Extract the (X, Y) coordinate from the center of the cell holding the provided text.  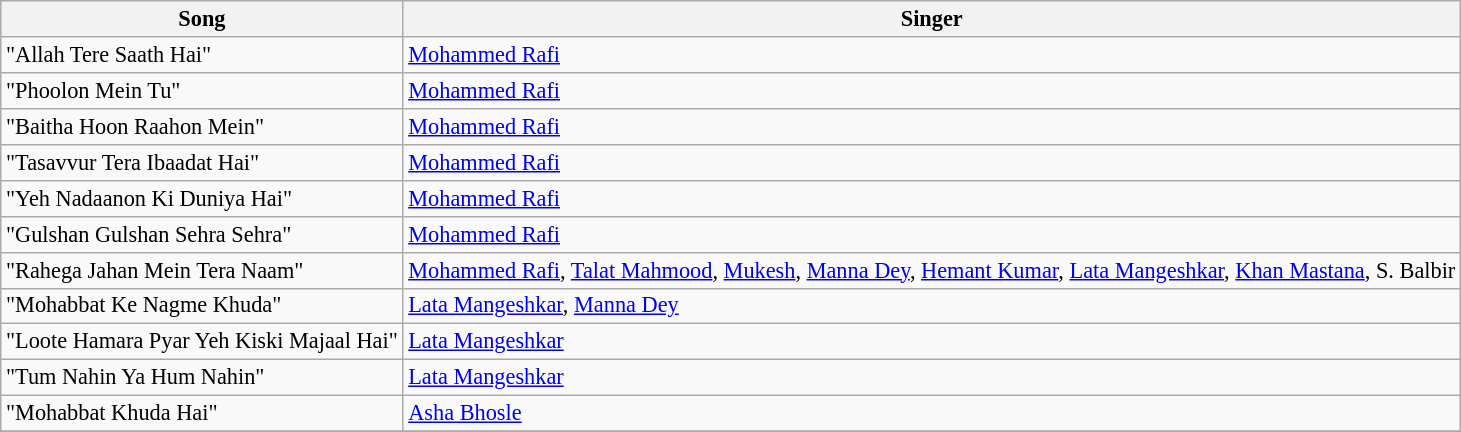
"Tasavvur Tera Ibaadat Hai" (202, 162)
Singer (932, 19)
Mohammed Rafi, Talat Mahmood, Mukesh, Manna Dey, Hemant Kumar, Lata Mangeshkar, Khan Mastana, S. Balbir (932, 270)
"Tum Nahin Ya Hum Nahin" (202, 378)
"Yeh Nadaanon Ki Duniya Hai" (202, 198)
"Phoolon Mein Tu" (202, 90)
Lata Mangeshkar, Manna Dey (932, 306)
"Loote Hamara Pyar Yeh Kiski Majaal Hai" (202, 342)
"Gulshan Gulshan Sehra Sehra" (202, 234)
"Allah Tere Saath Hai" (202, 55)
Asha Bhosle (932, 414)
"Rahega Jahan Mein Tera Naam" (202, 270)
"Mohabbat Khuda Hai" (202, 414)
Song (202, 19)
"Mohabbat Ke Nagme Khuda" (202, 306)
"Baitha Hoon Raahon Mein" (202, 126)
